Output the [x, y] coordinate of the center of the cell containing the given text.  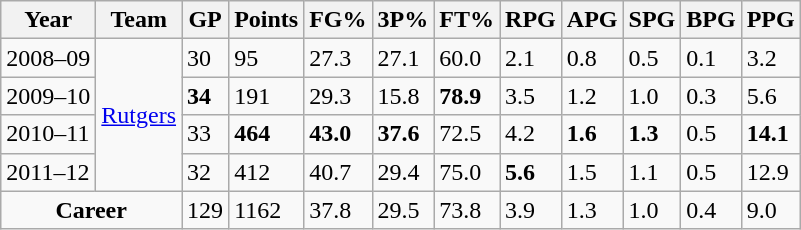
14.1 [770, 134]
Year [48, 20]
73.8 [467, 210]
3P% [403, 20]
27.3 [338, 58]
Rutgers [139, 115]
PPG [770, 20]
2009–10 [48, 96]
9.0 [770, 210]
30 [206, 58]
129 [206, 210]
2.1 [531, 58]
2011–12 [48, 172]
33 [206, 134]
0.1 [711, 58]
37.6 [403, 134]
37.8 [338, 210]
2008–09 [48, 58]
1.6 [592, 134]
1.5 [592, 172]
APG [592, 20]
40.7 [338, 172]
32 [206, 172]
1.1 [652, 172]
34 [206, 96]
15.8 [403, 96]
2010–11 [48, 134]
SPG [652, 20]
27.1 [403, 58]
Team [139, 20]
29.5 [403, 210]
12.9 [770, 172]
43.0 [338, 134]
72.5 [467, 134]
75.0 [467, 172]
1.2 [592, 96]
RPG [531, 20]
3.5 [531, 96]
4.2 [531, 134]
464 [266, 134]
3.9 [531, 210]
78.9 [467, 96]
GP [206, 20]
Points [266, 20]
1162 [266, 210]
191 [266, 96]
0.8 [592, 58]
Career [92, 210]
FG% [338, 20]
FT% [467, 20]
29.4 [403, 172]
3.2 [770, 58]
60.0 [467, 58]
29.3 [338, 96]
95 [266, 58]
BPG [711, 20]
0.4 [711, 210]
0.3 [711, 96]
412 [266, 172]
